Return (x, y) of the center of cell containing provided text 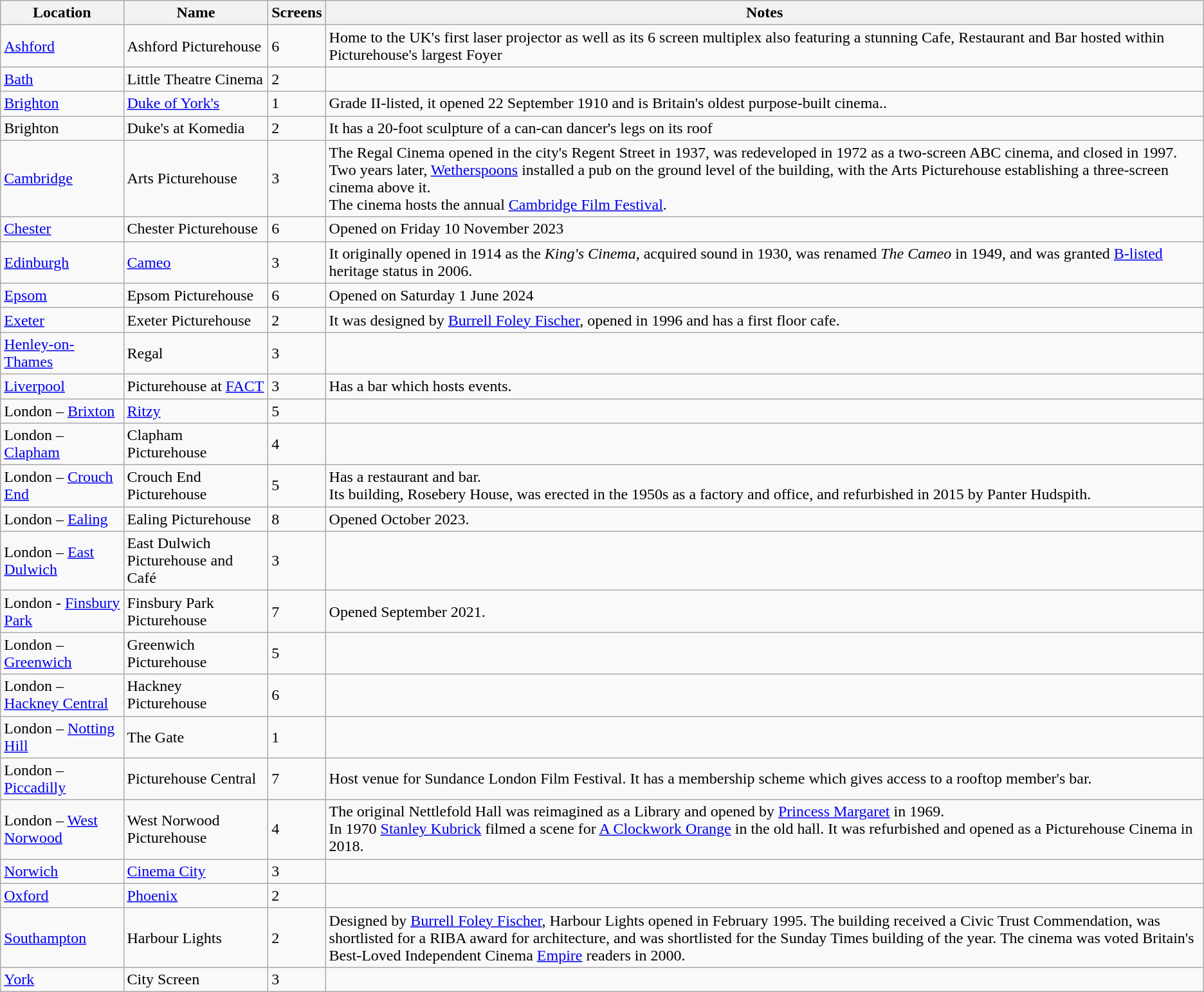
Greenwich Picturehouse (196, 654)
Opened October 2023. (764, 519)
Crouch End Picturehouse (196, 486)
London – West Norwood (62, 829)
Epsom (62, 295)
West Norwood Picturehouse (196, 829)
Ashford Picturehouse (196, 46)
Picturehouse at FACT (196, 386)
Cambridge (62, 179)
Southampton (62, 937)
Notes (764, 13)
It has a 20-foot sculpture of a can-can dancer's legs on its roof (764, 128)
Oxford (62, 896)
Picturehouse Central (196, 778)
Ritzy (196, 411)
East Dulwich Picturehouse and Café (196, 561)
The Gate (196, 737)
Hackney Picturehouse (196, 695)
Exeter (62, 320)
8 (297, 519)
Name (196, 13)
London – Piccadilly (62, 778)
Harbour Lights (196, 937)
Regal (196, 353)
London – Notting Hill (62, 737)
Ashford (62, 46)
Norwich (62, 871)
Has a restaurant and bar.Its building, Rosebery House, was erected in the 1950s as a factory and office, and refurbished in 2015 by Panter Hudspith. (764, 486)
Little Theatre Cinema (196, 79)
Chester Picturehouse (196, 229)
London – Hackney Central (62, 695)
Has a bar which hosts events. (764, 386)
Location (62, 13)
London - Finsbury Park (62, 611)
Opened on Friday 10 November 2023 (764, 229)
Screens (297, 13)
York (62, 979)
London – Greenwich (62, 654)
City Screen (196, 979)
Finsbury Park Picturehouse (196, 611)
London – Ealing (62, 519)
Ealing Picturehouse (196, 519)
Chester (62, 229)
London – East Dulwich (62, 561)
Bath (62, 79)
Host venue for Sundance London Film Festival. It has a membership scheme which gives access to a rooftop member's bar. (764, 778)
Edinburgh (62, 262)
Opened September 2021. (764, 611)
Grade II-listed, it opened 22 September 1910 and is Britain's oldest purpose-built cinema.. (764, 104)
It was designed by Burrell Foley Fischer, opened in 1996 and has a first floor cafe. (764, 320)
Henley-on-Thames (62, 353)
Cameo (196, 262)
Duke's at Komedia (196, 128)
London – Brixton (62, 411)
Liverpool (62, 386)
Clapham Picturehouse (196, 444)
Arts Picturehouse (196, 179)
Cinema City (196, 871)
Exeter Picturehouse (196, 320)
Phoenix (196, 896)
Epsom Picturehouse (196, 295)
Duke of York's (196, 104)
London – Crouch End (62, 486)
Opened on Saturday 1 June 2024 (764, 295)
London – Clapham (62, 444)
